Identify which cell holds the provided text, then report its (x, y) central coordinate. 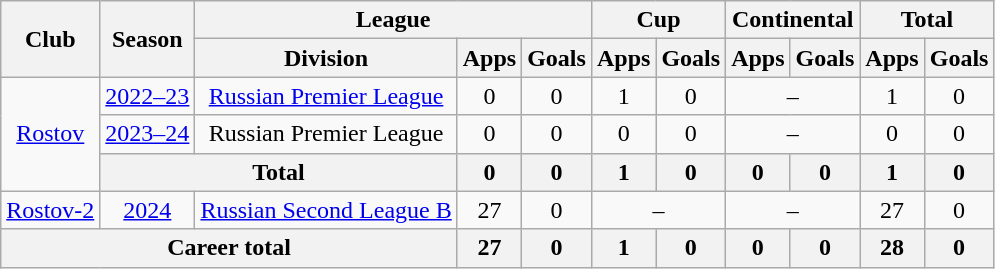
Rostov-2 (50, 210)
Cup (658, 20)
Russian Second League B (326, 210)
2023–24 (148, 134)
Career total (229, 248)
2022–23 (148, 96)
Continental (793, 20)
Club (50, 39)
28 (892, 248)
2024 (148, 210)
Rostov (50, 134)
Division (326, 58)
Season (148, 39)
League (394, 20)
